Output the [x, y] coordinate of the center of the cell containing the given text.  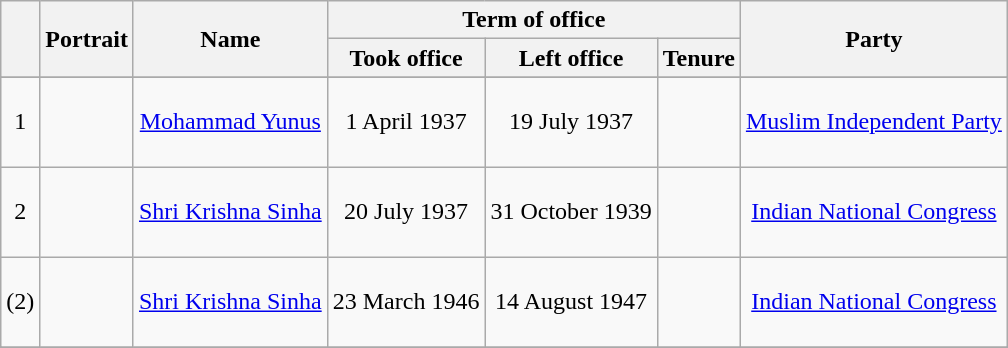
19 July 1937 [571, 122]
1 April 1937 [406, 122]
31 October 1939 [571, 212]
Took office [406, 58]
20 July 1937 [406, 212]
23 March 1946 [406, 302]
Name [230, 39]
Left office [571, 58]
2 [20, 212]
Mohammad Yunus [230, 122]
Muslim Independent Party [874, 122]
Party [874, 39]
1 [20, 122]
Term of office [534, 20]
14 August 1947 [571, 302]
Tenure [698, 58]
(2) [20, 302]
Portrait [87, 39]
